Return (X, Y) of the center of cell containing provided text 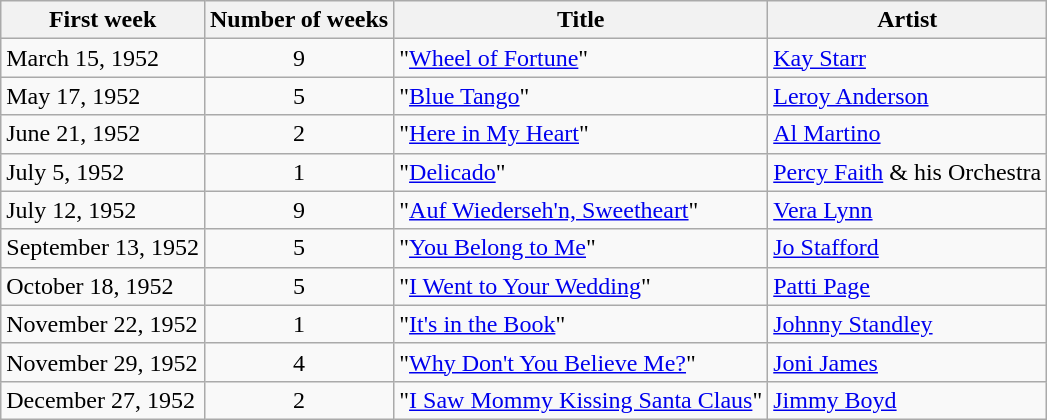
March 15, 1952 (103, 58)
October 18, 1952 (103, 286)
"Here in My Heart" (581, 134)
July 5, 1952 (103, 172)
"I Saw Mommy Kissing Santa Claus" (581, 400)
"Delicado" (581, 172)
"Why Don't You Believe Me?" (581, 362)
"It's in the Book" (581, 324)
May 17, 1952 (103, 96)
"You Belong to Me" (581, 248)
Johnny Standley (908, 324)
September 13, 1952 (103, 248)
"Auf Wiederseh'n, Sweetheart" (581, 210)
June 21, 1952 (103, 134)
November 29, 1952 (103, 362)
Joni James (908, 362)
November 22, 1952 (103, 324)
First week (103, 20)
Vera Lynn (908, 210)
"Blue Tango" (581, 96)
Title (581, 20)
Percy Faith & his Orchestra (908, 172)
Jo Stafford (908, 248)
December 27, 1952 (103, 400)
July 12, 1952 (103, 210)
Al Martino (908, 134)
Jimmy Boyd (908, 400)
Leroy Anderson (908, 96)
Patti Page (908, 286)
Artist (908, 20)
4 (298, 362)
Number of weeks (298, 20)
"Wheel of Fortune" (581, 58)
Kay Starr (908, 58)
"I Went to Your Wedding" (581, 286)
